Output the [x, y] coordinate of the center of the cell containing the given text.  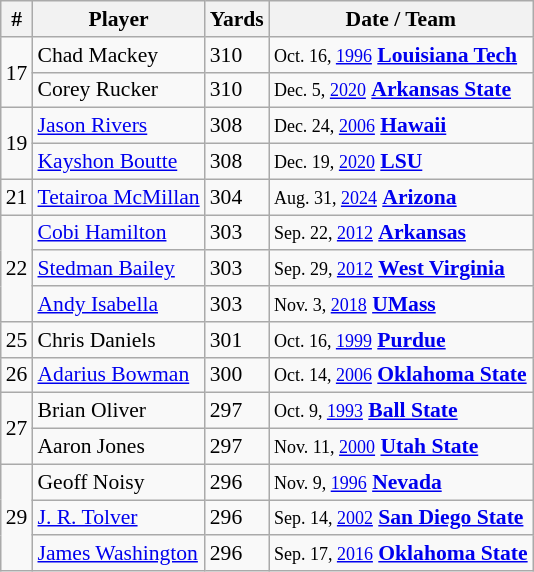
Date / Team [401, 19]
Andy Isabella [118, 304]
Dec. 24, 2006 Hawaii [401, 126]
300 [237, 375]
Chris Daniels [118, 340]
Sep. 22, 2012 Arkansas [401, 233]
19 [17, 144]
17 [17, 72]
Oct. 14, 2006 Oklahoma State [401, 375]
Jason Rivers [118, 126]
301 [237, 340]
Stedman Bailey [118, 269]
Tetairoa McMillan [118, 197]
Nov. 3, 2018 UMass [401, 304]
27 [17, 428]
Cobi Hamilton [118, 233]
Sep. 29, 2012 West Virginia [401, 269]
26 [17, 375]
25 [17, 340]
Aaron Jones [118, 447]
304 [237, 197]
Yards [237, 19]
22 [17, 268]
Aug. 31, 2024 Arizona [401, 197]
21 [17, 197]
Corey Rucker [118, 90]
# [17, 19]
Nov. 9, 1996 Nevada [401, 482]
Chad Mackey [118, 55]
Kayshon Boutte [118, 162]
Oct. 16, 1999 Purdue [401, 340]
Dec. 19, 2020 LSU [401, 162]
Nov. 11, 2000 Utah State [401, 447]
Brian Oliver [118, 411]
J. R. Tolver [118, 518]
Oct. 16, 1996 Louisiana Tech [401, 55]
29 [17, 518]
Geoff Noisy [118, 482]
Player [118, 19]
Dec. 5, 2020 Arkansas State [401, 90]
Oct. 9, 1993 Ball State [401, 411]
James Washington [118, 554]
Sep. 14, 2002 San Diego State [401, 518]
Sep. 17, 2016 Oklahoma State [401, 554]
Adarius Bowman [118, 375]
